Scan for the cell matching the given text and deliver its (X, Y) coordinate at center. 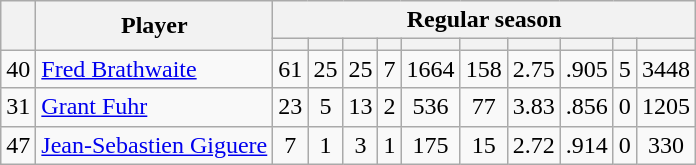
2.75 (534, 69)
3 (360, 145)
2.72 (534, 145)
.905 (586, 69)
1205 (666, 107)
.856 (586, 107)
Fred Brathwaite (154, 69)
3448 (666, 69)
77 (484, 107)
40 (18, 69)
Jean-Sebastien Giguere (154, 145)
31 (18, 107)
.914 (586, 145)
23 (290, 107)
330 (666, 145)
536 (430, 107)
Player (154, 26)
175 (430, 145)
61 (290, 69)
15 (484, 145)
1664 (430, 69)
158 (484, 69)
Grant Fuhr (154, 107)
47 (18, 145)
Regular season (484, 20)
2 (390, 107)
3.83 (534, 107)
13 (360, 107)
